Find where the given text appears and provide that cell's center as [x, y] coordinate. 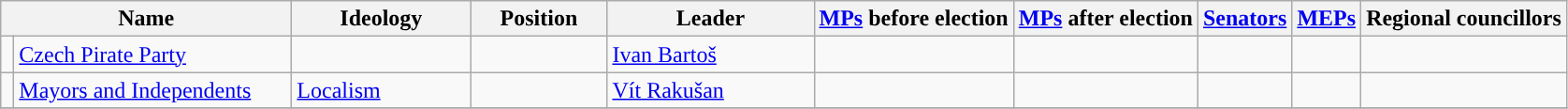
Localism [382, 90]
Senators [1244, 19]
Vít Rakušan [711, 90]
Ivan Bartoš [711, 54]
Name [146, 19]
MPs before election [913, 19]
Mayors and Independents [153, 90]
Leader [711, 19]
Ideology [382, 19]
Position [539, 19]
MPs after election [1106, 19]
MEPs [1327, 19]
Regional councillors [1464, 19]
Czech Pirate Party [153, 54]
